Extract the (X, Y) coordinate from the center of the cell holding the provided text.  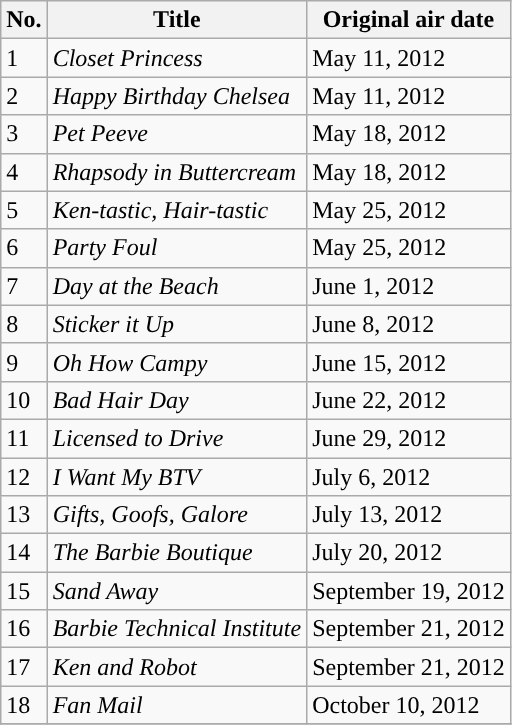
Day at the Beach (176, 286)
16 (24, 629)
July 13, 2012 (409, 515)
June 22, 2012 (409, 400)
5 (24, 210)
Original air date (409, 20)
September 19, 2012 (409, 591)
1 (24, 58)
3 (24, 134)
Gifts, Goofs, Galore (176, 515)
Party Foul (176, 248)
13 (24, 515)
Ken-tastic, Hair-tastic (176, 210)
July 20, 2012 (409, 553)
June 15, 2012 (409, 362)
Closet Princess (176, 58)
Rhapsody in Buttercream (176, 172)
No. (24, 20)
17 (24, 667)
11 (24, 438)
Title (176, 20)
Barbie Technical Institute (176, 629)
June 1, 2012 (409, 286)
Oh How Campy (176, 362)
June 29, 2012 (409, 438)
Bad Hair Day (176, 400)
8 (24, 324)
July 6, 2012 (409, 477)
Licensed to Drive (176, 438)
Sticker it Up (176, 324)
14 (24, 553)
Sand Away (176, 591)
October 10, 2012 (409, 705)
I Want My BTV (176, 477)
4 (24, 172)
7 (24, 286)
2 (24, 96)
6 (24, 248)
15 (24, 591)
Happy Birthday Chelsea (176, 96)
12 (24, 477)
Pet Peeve (176, 134)
Ken and Robot (176, 667)
10 (24, 400)
18 (24, 705)
Fan Mail (176, 705)
9 (24, 362)
The Barbie Boutique (176, 553)
June 8, 2012 (409, 324)
